Find where the given text appears and provide that cell's center as (x, y) coordinate. 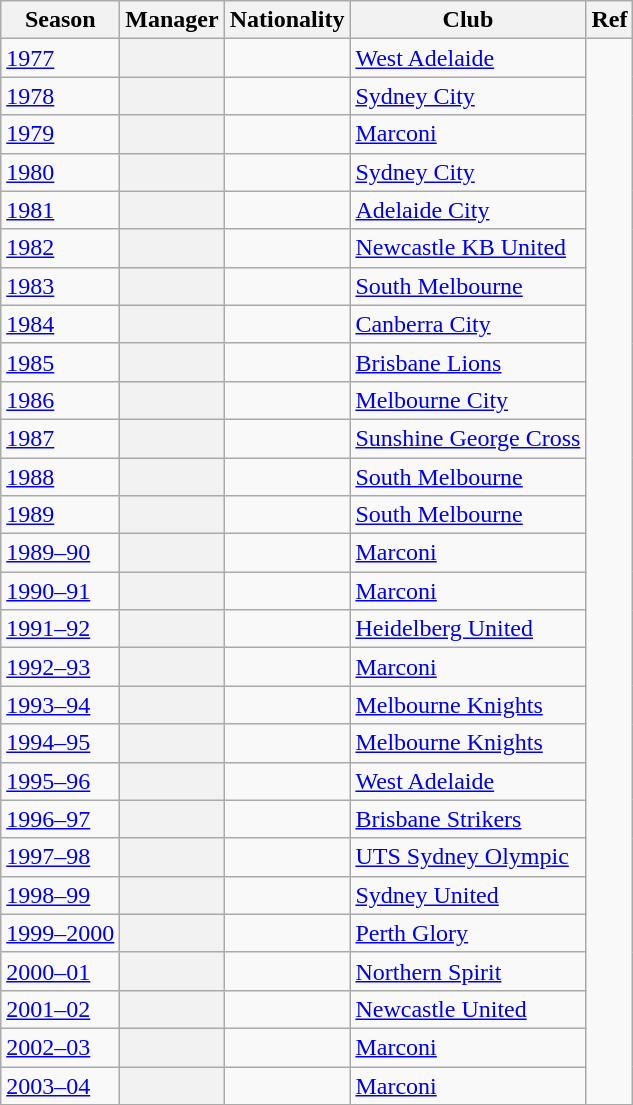
1987 (60, 438)
1985 (60, 362)
1977 (60, 58)
Ref (610, 20)
Brisbane Strikers (468, 819)
1984 (60, 324)
1994–95 (60, 743)
1999–2000 (60, 933)
Adelaide City (468, 210)
1980 (60, 172)
Manager (172, 20)
Canberra City (468, 324)
Newcastle KB United (468, 248)
1986 (60, 400)
1996–97 (60, 819)
Melbourne City (468, 400)
Perth Glory (468, 933)
1981 (60, 210)
1995–96 (60, 781)
1983 (60, 286)
1997–98 (60, 857)
1993–94 (60, 705)
1990–91 (60, 591)
1991–92 (60, 629)
2003–04 (60, 1085)
1992–93 (60, 667)
Heidelberg United (468, 629)
1998–99 (60, 895)
Sunshine George Cross (468, 438)
1982 (60, 248)
UTS Sydney Olympic (468, 857)
2000–01 (60, 971)
2002–03 (60, 1047)
Season (60, 20)
1989 (60, 515)
1979 (60, 134)
Sydney United (468, 895)
2001–02 (60, 1009)
1989–90 (60, 553)
1988 (60, 477)
Club (468, 20)
Northern Spirit (468, 971)
Brisbane Lions (468, 362)
Nationality (287, 20)
Newcastle United (468, 1009)
1978 (60, 96)
